Extract the [x, y] coordinate from the center of the cell holding the provided text.  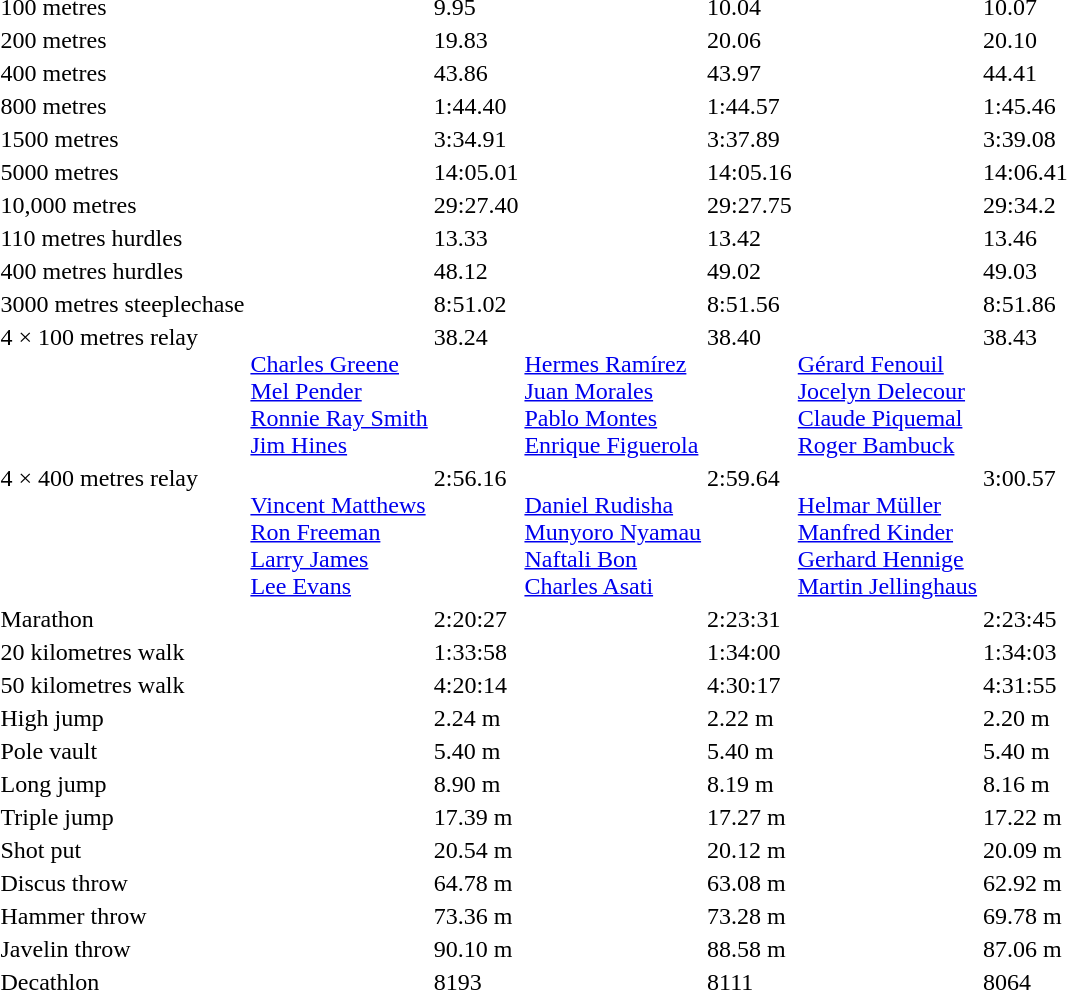
2:56.16 [476, 532]
90.10 m [476, 949]
1:34:00 [750, 652]
14:05.01 [476, 172]
49.02 [750, 271]
1:33:58 [476, 652]
88.58 m [750, 949]
3:37.89 [750, 139]
8:51.02 [476, 304]
Charles GreeneMel PenderRonnie Ray SmithJim Hines [339, 391]
Helmar MüllerManfred KinderGerhard HennigeMartin Jellinghaus [887, 532]
43.86 [476, 73]
13.33 [476, 238]
Daniel RudishaMunyoro NyamauNaftali BonCharles Asati [613, 532]
4:30:17 [750, 685]
3:34.91 [476, 139]
17.39 m [476, 817]
2.22 m [750, 718]
Vincent MatthewsRon FreemanLarry JamesLee Evans [339, 532]
2:23:31 [750, 619]
2.24 m [476, 718]
38.24 [476, 391]
63.08 m [750, 883]
19.83 [476, 40]
48.12 [476, 271]
29:27.75 [750, 205]
13.42 [750, 238]
2:20:27 [476, 619]
8.90 m [476, 784]
1:44.57 [750, 106]
20.06 [750, 40]
1:44.40 [476, 106]
38.40 [750, 391]
73.36 m [476, 916]
17.27 m [750, 817]
4:20:14 [476, 685]
Hermes RamírezJuan MoralesPablo MontesEnrique Figuerola [613, 391]
29:27.40 [476, 205]
64.78 m [476, 883]
73.28 m [750, 916]
8.19 m [750, 784]
20.54 m [476, 850]
Gérard FenouilJocelyn DelecourClaude PiquemalRoger Bambuck [887, 391]
2:59.64 [750, 532]
8:51.56 [750, 304]
20.12 m [750, 850]
14:05.16 [750, 172]
43.97 [750, 73]
